From the cell containing the given text, extract its center point as (X, Y) coordinate. 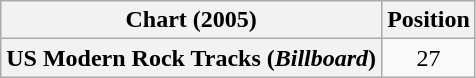
US Modern Rock Tracks (Billboard) (192, 58)
Chart (2005) (192, 20)
27 (429, 58)
Position (429, 20)
